Search for the cell housing the specified text and yield its [x, y] center coordinate. 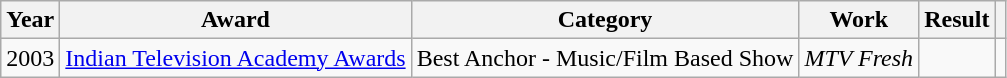
Best Anchor - Music/Film Based Show [605, 58]
MTV Fresh [859, 58]
Indian Television Academy Awards [236, 58]
2003 [30, 58]
Award [236, 20]
Category [605, 20]
Work [859, 20]
Result [957, 20]
Year [30, 20]
